For the text-containing cell, return its midpoint in [X, Y] coordinate format. 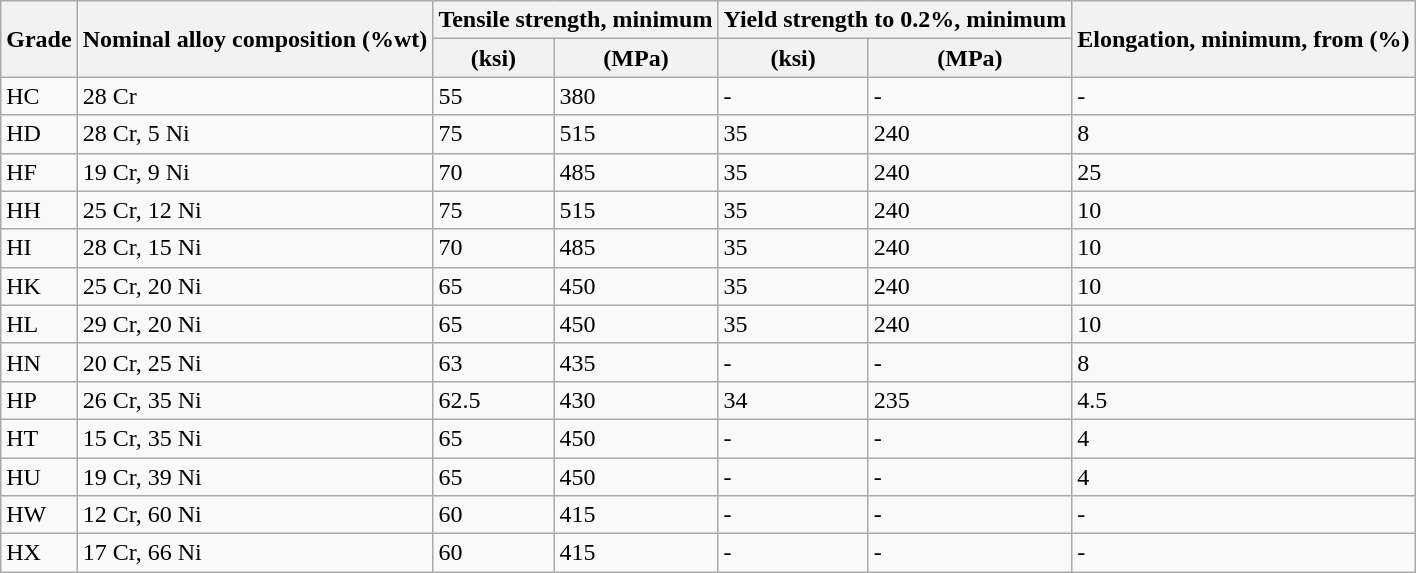
Tensile strength, minimum [576, 20]
HN [39, 362]
12 Cr, 60 Ni [255, 515]
430 [636, 400]
25 Cr, 12 Ni [255, 210]
HT [39, 438]
Nominal alloy composition (%wt) [255, 39]
HK [39, 286]
380 [636, 96]
28 Cr, 5 Ni [255, 134]
HP [39, 400]
20 Cr, 25 Ni [255, 362]
HW [39, 515]
HD [39, 134]
25 [1244, 172]
HH [39, 210]
28 Cr [255, 96]
17 Cr, 66 Ni [255, 553]
25 Cr, 20 Ni [255, 286]
55 [494, 96]
63 [494, 362]
4.5 [1244, 400]
HL [39, 324]
HC [39, 96]
19 Cr, 39 Ni [255, 477]
HI [39, 248]
235 [970, 400]
26 Cr, 35 Ni [255, 400]
15 Cr, 35 Ni [255, 438]
Elongation, minimum, from (%) [1244, 39]
Yield strength to 0.2%, minimum [895, 20]
435 [636, 362]
62.5 [494, 400]
HX [39, 553]
HU [39, 477]
28 Cr, 15 Ni [255, 248]
Grade [39, 39]
HF [39, 172]
19 Cr, 9 Ni [255, 172]
29 Cr, 20 Ni [255, 324]
34 [793, 400]
